Provide the (x, y) coordinate of the cell's center where the given text is located.  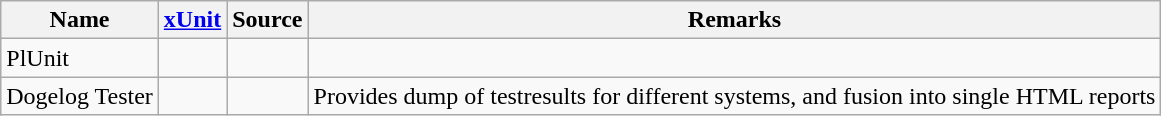
Source (268, 20)
Remarks (734, 20)
Name (80, 20)
Provides dump of testresults for different systems, and fusion into single HTML reports (734, 96)
PlUnit (80, 58)
Dogelog Tester (80, 96)
xUnit (192, 20)
